Determine the (x, y) coordinate at the center of the cell enclosing the given text.  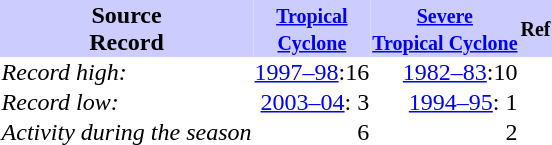
2003–04: 3 (312, 102)
1997–98:16 (312, 72)
SevereTropical Cyclone (445, 28)
Record low: (126, 102)
Ref (536, 28)
Record high: (126, 72)
1982–83:10 (445, 72)
TropicalCyclone (312, 28)
1994–95: 1 (445, 102)
SourceRecord (126, 28)
